Extract the [X, Y] coordinate from the center of the cell holding the provided text.  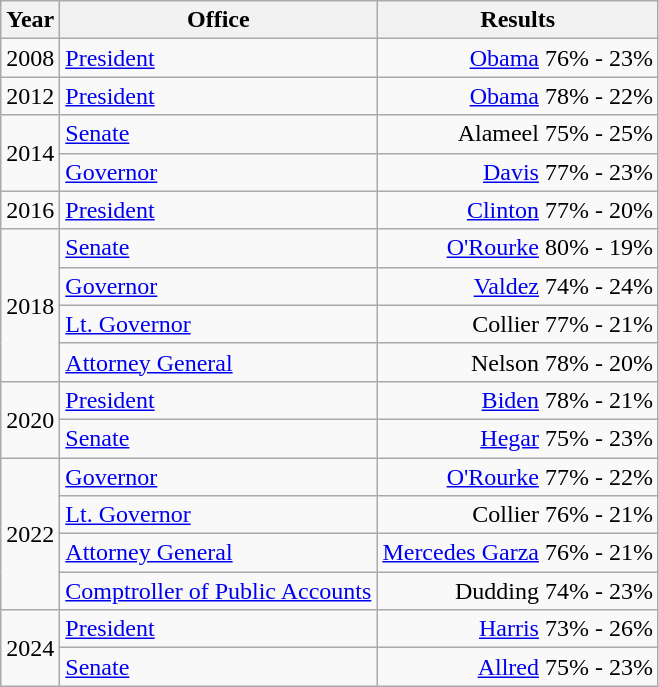
Alameel 75% - 25% [518, 134]
Obama 76% - 23% [518, 58]
Collier 77% - 21% [518, 324]
Valdez 74% - 24% [518, 286]
Results [518, 20]
Dudding 74% - 23% [518, 591]
Hegar 75% - 23% [518, 438]
2024 [30, 648]
Nelson 78% - 20% [518, 362]
2022 [30, 534]
O'Rourke 80% - 19% [518, 248]
2018 [30, 305]
Office [218, 20]
2016 [30, 210]
Allred 75% - 23% [518, 667]
O'Rourke 77% - 22% [518, 477]
2020 [30, 419]
Mercedes Garza 76% - 21% [518, 553]
2008 [30, 58]
2012 [30, 96]
Biden 78% - 21% [518, 400]
Collier 76% - 21% [518, 515]
Davis 77% - 23% [518, 172]
Obama 78% - 22% [518, 96]
Comptroller of Public Accounts [218, 591]
Clinton 77% - 20% [518, 210]
Year [30, 20]
Harris 73% - 26% [518, 629]
2014 [30, 153]
